Capture the cell that displays the provided text and extract its [x, y] central coordinate. 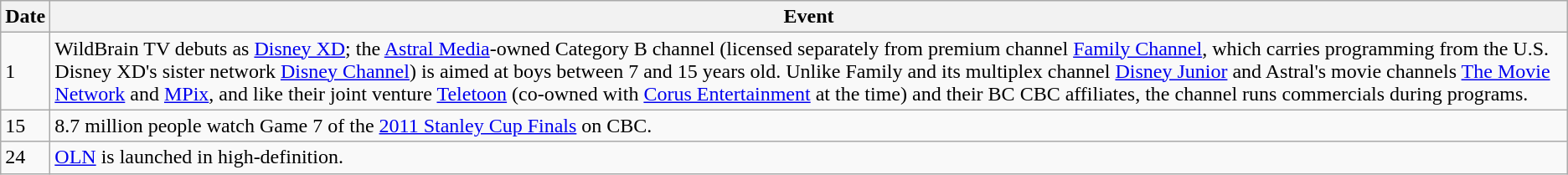
OLN is launched in high-definition. [809, 157]
Event [809, 17]
8.7 million people watch Game 7 of the 2011 Stanley Cup Finals on CBC. [809, 126]
24 [25, 157]
1 [25, 71]
15 [25, 126]
Date [25, 17]
